Identify which cell holds the provided text, then report its (X, Y) central coordinate. 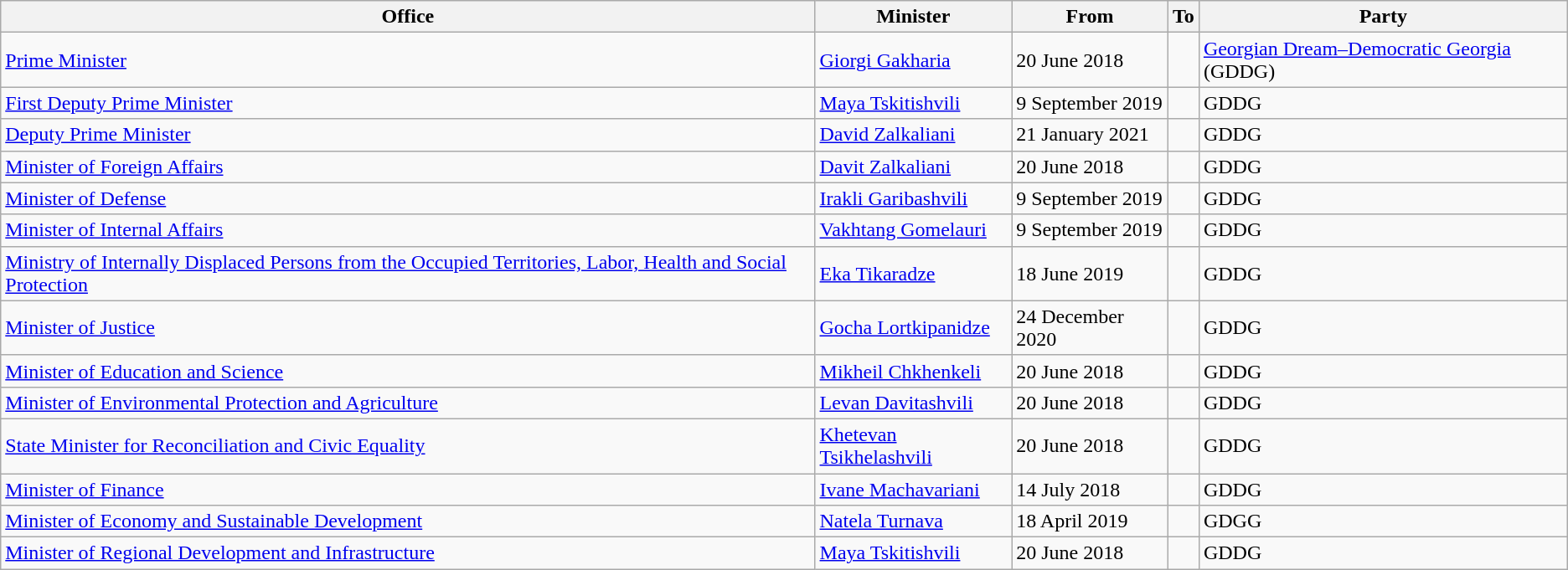
Mikheil Chkhenkeli (913, 371)
Prime Minister (408, 60)
Minister of Regional Development and Infrastructure (408, 553)
Georgian Dream–Democratic Georgia (GDDG) (1383, 60)
Vakhtang Gomelauri (913, 230)
Gocha Lortkipanidze (913, 328)
Ivane Machavariani (913, 490)
Minister of Foreign Affairs (408, 167)
24 December 2020 (1091, 328)
Minister of Education and Science (408, 371)
Deputy Prime Minister (408, 135)
Giorgi Gakharia (913, 60)
Minister of Defense (408, 198)
David Zalkaliani (913, 135)
Minister of Internal Affairs (408, 230)
From (1091, 17)
Minister of Justice (408, 328)
First Deputy Prime Minister (408, 103)
18 June 2019 (1091, 273)
21 January 2021 (1091, 135)
Minister (913, 17)
Eka Tikaradze (913, 273)
Khetevan Tsikhelashvili (913, 445)
GDGG (1383, 521)
Levan Davitashvili (913, 403)
Minister of Finance (408, 490)
To (1183, 17)
Office (408, 17)
Party (1383, 17)
State Minister for Reconciliation and Civic Equality (408, 445)
18 April 2019 (1091, 521)
Davit Zalkaliani (913, 167)
14 July 2018 (1091, 490)
Minister of Economy and Sustainable Development (408, 521)
Ministry of Internally Displaced Persons from the Occupied Territories, Labor, Health and Social Protection (408, 273)
Natela Turnava (913, 521)
Irakli Garibashvili (913, 198)
Minister of Environmental Protection and Agriculture (408, 403)
